Locate the cell with the specified text and output its [x, y] center coordinate. 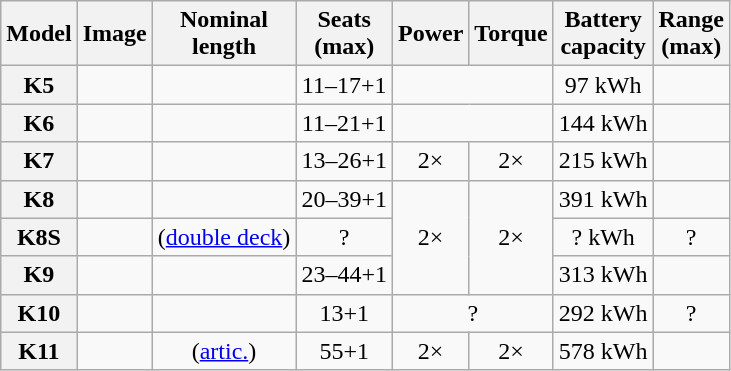
Model [39, 34]
23–44+1 [344, 275]
215 kWh [603, 161]
Batterycapacity [603, 34]
K8S [39, 237]
Range(max) [691, 34]
11–21+1 [344, 123]
55+1 [344, 351]
K8 [39, 199]
K10 [39, 313]
Power [430, 34]
11–17+1 [344, 85]
97 kWh [603, 85]
313 kWh [603, 275]
578 kWh [603, 351]
(artic.) [224, 351]
13–26+1 [344, 161]
? kWh [603, 237]
144 kWh [603, 123]
391 kWh [603, 199]
K6 [39, 123]
Seats(max) [344, 34]
Nominallength [224, 34]
20–39+1 [344, 199]
K5 [39, 85]
292 kWh [603, 313]
Image [114, 34]
13+1 [344, 313]
Torque [511, 34]
K11 [39, 351]
K9 [39, 275]
K7 [39, 161]
(double deck) [224, 237]
